For the text-containing cell, return its midpoint in [x, y] coordinate format. 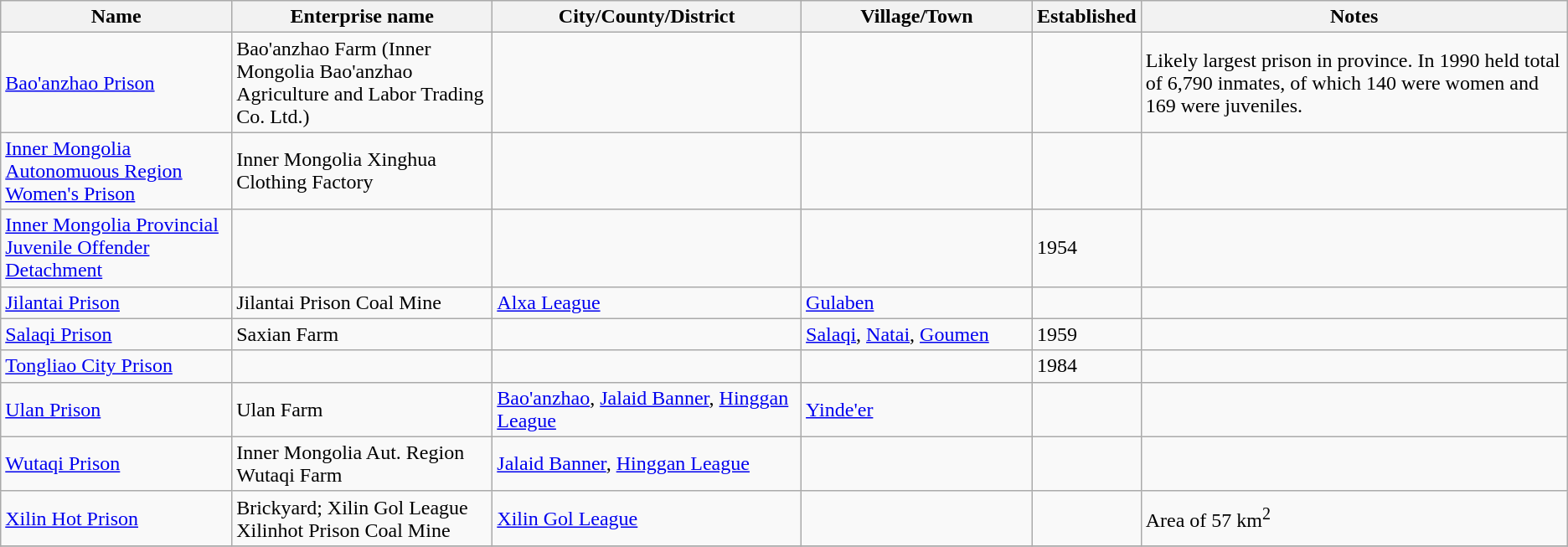
Xilin Gol League [647, 518]
Area of 57 km2 [1354, 518]
Established [1086, 17]
Jalaid Banner, Hinggan League [647, 464]
Yinde'er [917, 409]
City/County/District [647, 17]
Brickyard; Xilin Gol League Xilinhot Prison Coal Mine [362, 518]
Ulan Prison [116, 409]
Likely largest prison in province. In 1990 held total of 6,790 inmates, of which 140 were women and 169 were juveniles. [1354, 82]
Bao'anzhao, Jalaid Banner, Hinggan League [647, 409]
Inner Mongolia Autonomuous Region Women's Prison [116, 171]
Ulan Farm [362, 409]
Gulaben [917, 302]
Salaqi, Natai, Goumen [917, 334]
Saxian Farm [362, 334]
Tongliao City Prison [116, 366]
Bao'anzhao Prison [116, 82]
Xilin Hot Prison [116, 518]
Salaqi Prison [116, 334]
Name [116, 17]
Notes [1354, 17]
1959 [1086, 334]
Bao'anzhao Farm (Inner Mongolia Bao'anzhao Agriculture and Labor Trading Co. Ltd.) [362, 82]
Alxa League [647, 302]
Inner Mongolia Provincial Juvenile Offender Detachment [116, 248]
Enterprise name [362, 17]
1984 [1086, 366]
Village/Town [917, 17]
Wutaqi Prison [116, 464]
Inner Mongolia Aut. Region Wutaqi Farm [362, 464]
Jilantai Prison Coal Mine [362, 302]
Inner Mongolia Xinghua Clothing Factory [362, 171]
Jilantai Prison [116, 302]
1954 [1086, 248]
